Return (X, Y) of the center of cell containing provided text 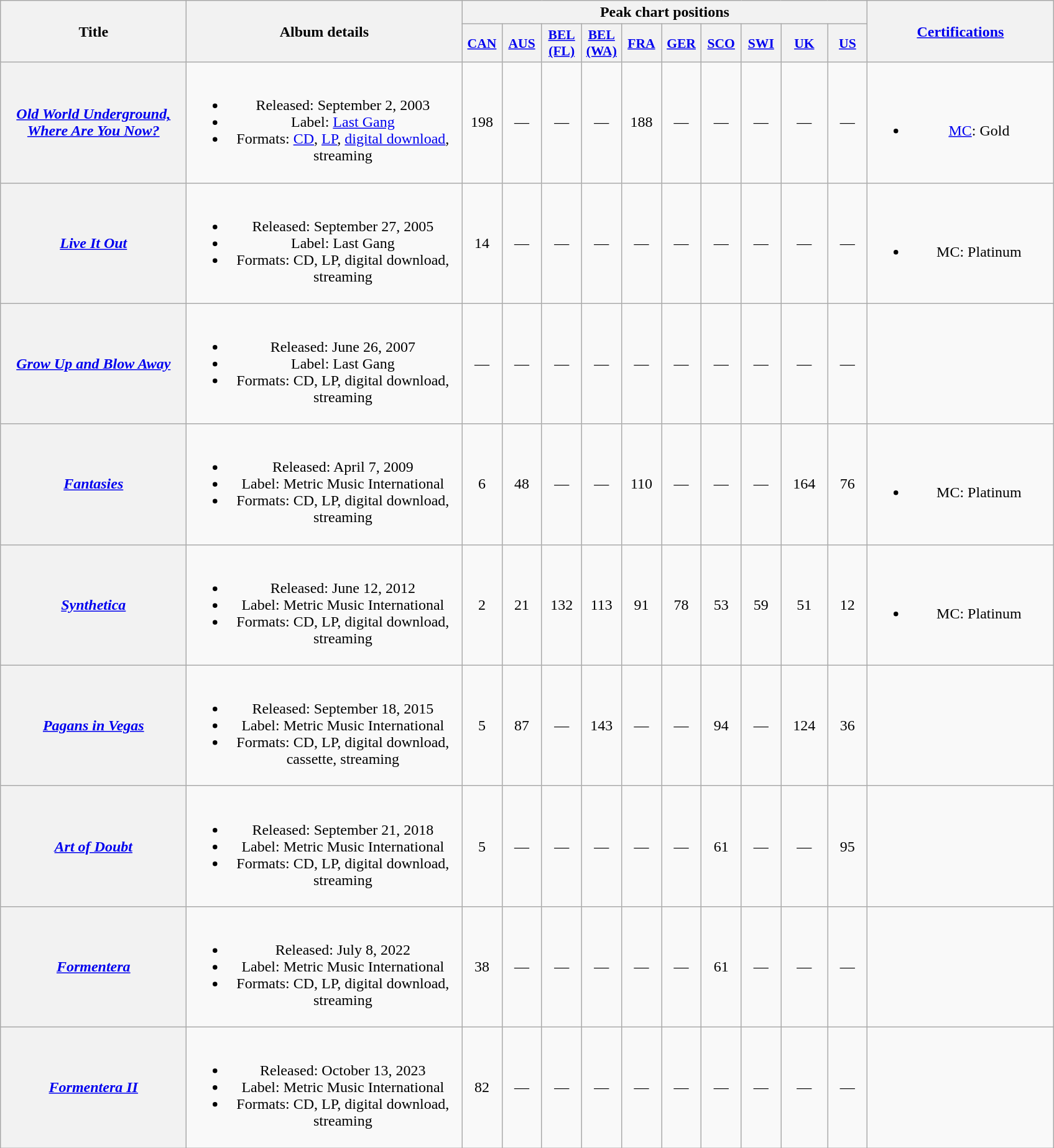
78 (682, 605)
124 (805, 725)
Released: September 18, 2015Label: Metric Music InternationalFormats: CD, LP, digital download, cassette, streaming (325, 725)
SCO (721, 44)
US (848, 44)
94 (721, 725)
Released: April 7, 2009 Label: Metric Music InternationalFormats: CD, LP, digital download, streaming (325, 484)
Peak chart positions (665, 12)
91 (641, 605)
113 (601, 605)
Released: June 26, 2007 Label: Last GangFormats: CD, LP, digital download, streaming (325, 364)
110 (641, 484)
12 (848, 605)
6 (482, 484)
38 (482, 967)
Certifications (960, 31)
Pagans in Vegas (93, 725)
87 (522, 725)
Released: September 21, 2018Label: Metric Music InternationalFormats: CD, LP, digital download, streaming (325, 846)
GER (682, 44)
Title (93, 31)
Released: October 13, 2023Label: Metric Music InternationalFormats: CD, LP, digital download, streaming (325, 1087)
59 (761, 605)
21 (522, 605)
53 (721, 605)
MC: Gold (960, 122)
14 (482, 243)
Formentera (93, 967)
Released: June 12, 2012 Label: Metric Music InternationalFormats: CD, LP, digital download, streaming (325, 605)
82 (482, 1087)
Live It Out (93, 243)
2 (482, 605)
164 (805, 484)
143 (601, 725)
Art of Doubt (93, 846)
AUS (522, 44)
UK (805, 44)
Synthetica (93, 605)
36 (848, 725)
Grow Up and Blow Away (93, 364)
188 (641, 122)
198 (482, 122)
Released: July 8, 2022Label: Metric Music InternationalFormats: CD, LP, digital download, streaming (325, 967)
Album details (325, 31)
95 (848, 846)
48 (522, 484)
Fantasies (93, 484)
76 (848, 484)
CAN (482, 44)
BEL(FL) (562, 44)
Released: September 2, 2003 Label: Last GangFormats: CD, LP, digital download, streaming (325, 122)
BEL(WA) (601, 44)
FRA (641, 44)
132 (562, 605)
51 (805, 605)
Released: September 27, 2005 Label: Last GangFormats: CD, LP, digital download, streaming (325, 243)
Formentera II (93, 1087)
Old World Underground, Where Are You Now? (93, 122)
SWI (761, 44)
